Detect which cell encompasses the target text, then output its (x, y) center coordinate. 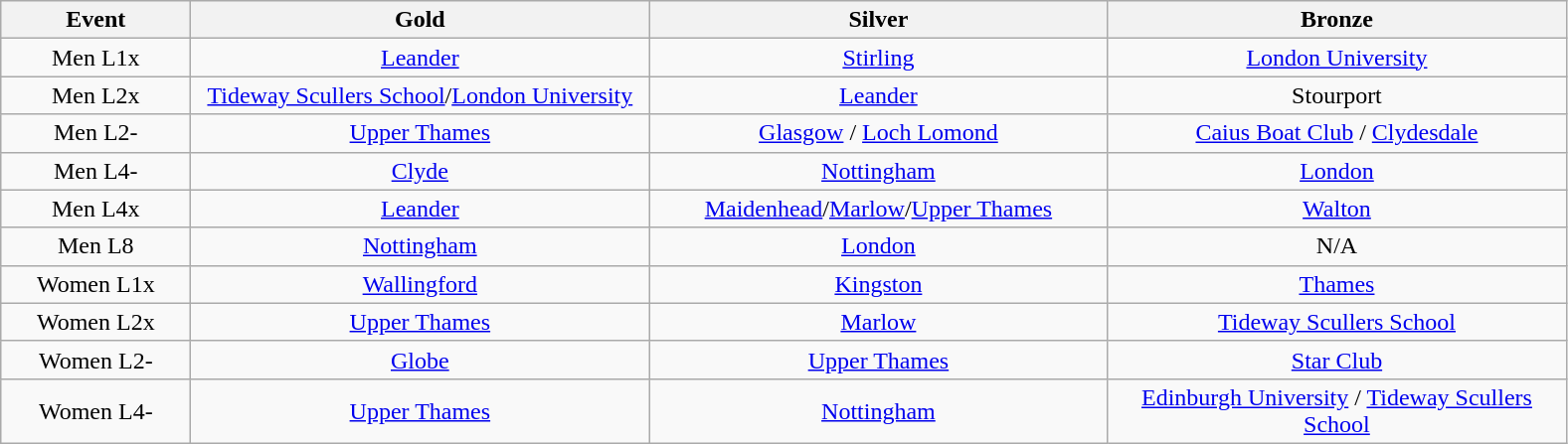
Globe (420, 360)
Walton (1336, 209)
Stourport (1336, 95)
London University (1336, 58)
N/A (1336, 246)
Kingston (879, 284)
Women L2- (95, 360)
Bronze (1336, 20)
Tideway Scullers School/London University (420, 95)
Silver (879, 20)
Men L2- (95, 133)
Stirling (879, 58)
Women L2x (95, 322)
Men L8 (95, 246)
Caius Boat Club / Clydesdale (1336, 133)
Gold (420, 20)
Men L4x (95, 209)
Tideway Scullers School (1336, 322)
Women L4- (95, 411)
Men L2x (95, 95)
Women L1x (95, 284)
Marlow (879, 322)
Men L4- (95, 171)
Edinburgh University / Tideway Scullers School (1336, 411)
Wallingford (420, 284)
Thames (1336, 284)
Event (95, 20)
Maidenhead/Marlow/Upper Thames (879, 209)
Men L1x (95, 58)
Clyde (420, 171)
Glasgow / Loch Lomond (879, 133)
Star Club (1336, 360)
